Identify which cell holds the provided text, then report its [x, y] central coordinate. 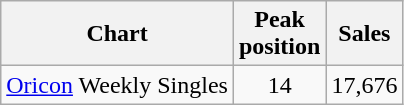
14 [279, 85]
Oricon Weekly Singles [118, 85]
Peakposition [279, 34]
Sales [364, 34]
17,676 [364, 85]
Chart [118, 34]
